Search for the cell housing the specified text and yield its [X, Y] center coordinate. 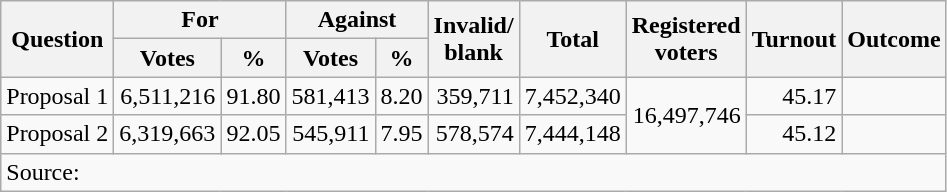
Turnout [794, 39]
581,413 [330, 96]
Against [357, 20]
6,319,663 [168, 134]
Proposal 1 [58, 96]
Question [58, 39]
578,574 [474, 134]
359,711 [474, 96]
16,497,746 [686, 115]
6,511,216 [168, 96]
Total [572, 39]
Source: [474, 172]
92.05 [254, 134]
7,452,340 [572, 96]
45.17 [794, 96]
Proposal 2 [58, 134]
545,911 [330, 134]
Registeredvoters [686, 39]
7.95 [402, 134]
7,444,148 [572, 134]
91.80 [254, 96]
Invalid/blank [474, 39]
Outcome [894, 39]
For [200, 20]
45.12 [794, 134]
8.20 [402, 96]
